Locate the cell with the specified text and output its (x, y) center coordinate. 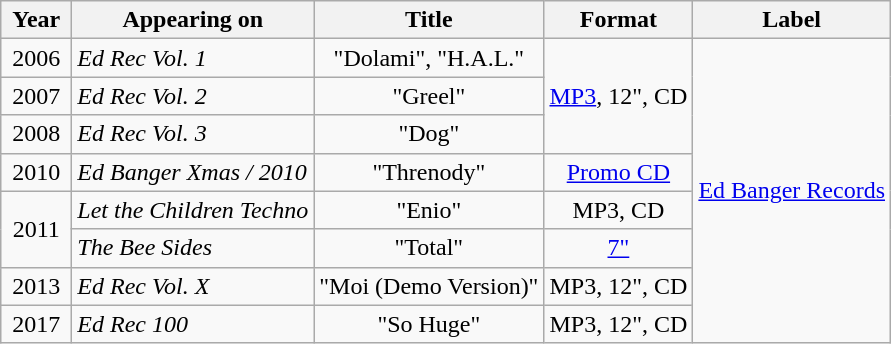
"Enio" (429, 210)
The Bee Sides (193, 248)
2010 (36, 172)
Ed Rec Vol. 3 (193, 134)
Year (36, 20)
"Dolami", "H.A.L." (429, 58)
Promo CD (618, 172)
2013 (36, 286)
2008 (36, 134)
2011 (36, 229)
Title (429, 20)
"Total" (429, 248)
2007 (36, 96)
"So Huge" (429, 324)
"Moi (Demo Version)" (429, 286)
Ed Rec Vol. 2 (193, 96)
Let the Children Techno (193, 210)
Ed Rec Vol. 1 (193, 58)
MP3, CD (618, 210)
"Dog" (429, 134)
Appearing on (193, 20)
Ed Banger Xmas / 2010 (193, 172)
Ed Rec Vol. X (193, 286)
2017 (36, 324)
Ed Banger Records (792, 191)
"Threnody" (429, 172)
2006 (36, 58)
7" (618, 248)
Label (792, 20)
"Greel" (429, 96)
Format (618, 20)
Ed Rec 100 (193, 324)
